Return [x, y] of the center of cell containing provided text 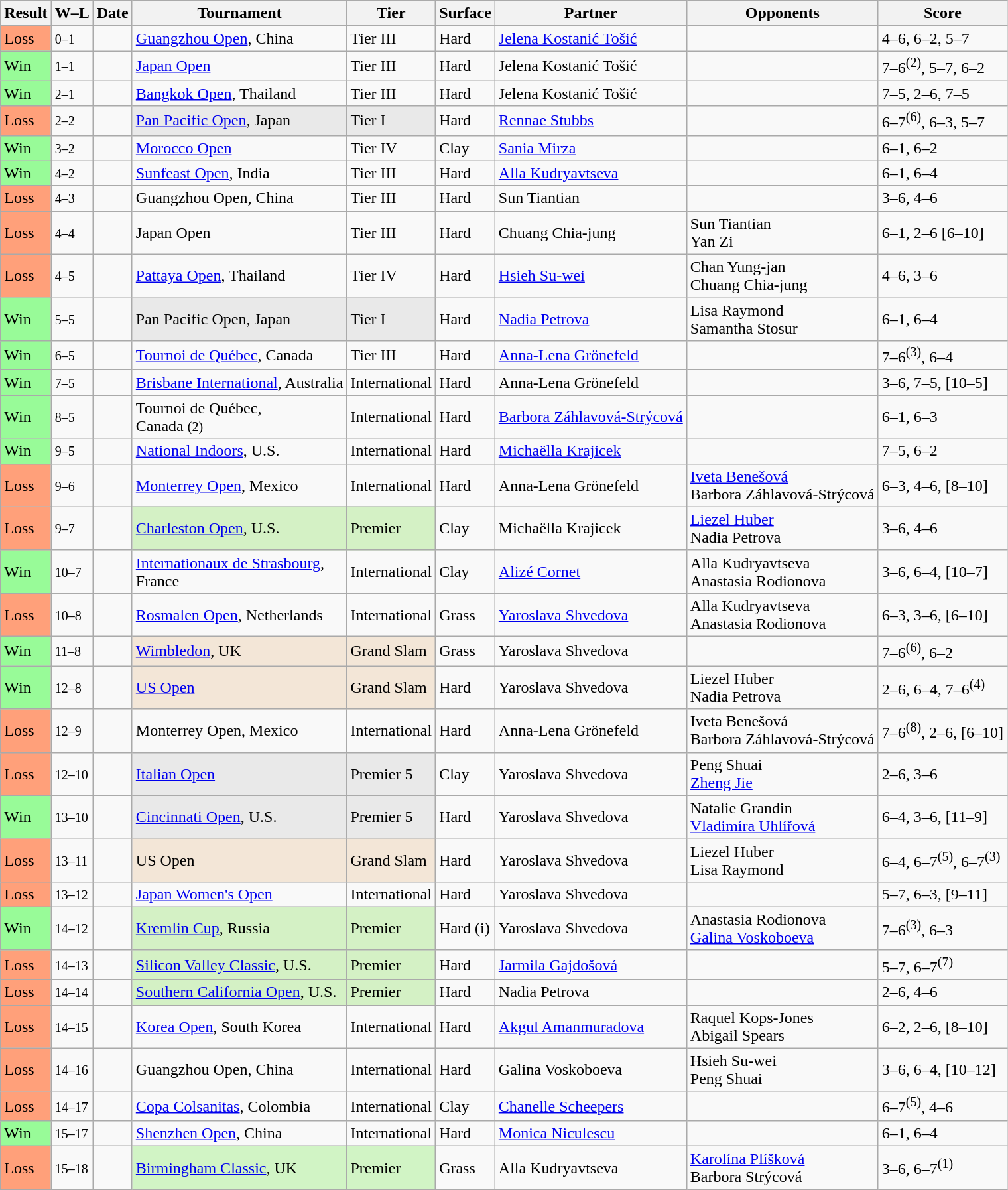
14–13 [72, 964]
Tier [391, 13]
Galina Voskoboeva [590, 1069]
14–15 [72, 1027]
Silicon Valley Classic, U.S. [239, 964]
Morocco Open [239, 148]
6–7(5), 4–6 [942, 1106]
Surface [466, 13]
7–6(3), 6–3 [942, 929]
5–7, 6–3, [9–11] [942, 894]
Raquel Kops-Jones Abigail Spears [783, 1027]
12–8 [72, 687]
Lisa Raymond Samantha Stosur [783, 318]
4–6, 3–6 [942, 276]
6–3, 3–6, [6–10] [942, 614]
Hsieh Su-wei Peng Shuai [783, 1069]
15–17 [72, 1134]
3–6, 7–5, [10–5] [942, 383]
Result [26, 13]
5–7, 6–7(7) [942, 964]
15–18 [72, 1167]
13–10 [72, 817]
Internationaux de Strasbourg, France [239, 572]
12–10 [72, 773]
Sania Mirza [590, 148]
14–12 [72, 929]
6–3, 4–6, [8–10] [942, 486]
Bangkok Open, Thailand [239, 93]
8–5 [72, 417]
12–9 [72, 731]
Brisbane International, Australia [239, 383]
Sun Tiantian Yan Zi [783, 232]
2–6, 3–6 [942, 773]
9–5 [72, 451]
Kremlin Cup, Russia [239, 929]
4–5 [72, 276]
Monica Niculescu [590, 1134]
Date [113, 13]
13–11 [72, 860]
6–1, 6–3 [942, 417]
Score [942, 13]
Japan Women's Open [239, 894]
2–6, 4–6 [942, 992]
Sun Tiantian [590, 198]
9–7 [72, 528]
3–6, 6–4, [10–12] [942, 1069]
6–2, 2–6, [8–10] [942, 1027]
Southern California Open, U.S. [239, 992]
6–5 [72, 356]
Barbora Záhlavová-Strýcová [590, 417]
6–7(6), 6–3, 5–7 [942, 121]
Partner [590, 13]
10–8 [72, 614]
4–3 [72, 198]
0–1 [72, 38]
Akgul Amanmuradova [590, 1027]
4–4 [72, 232]
7–6(8), 2–6, [6–10] [942, 731]
3–6, 6–4, [10–7] [942, 572]
14–16 [72, 1069]
Opponents [783, 13]
10–7 [72, 572]
Cincinnati Open, U.S. [239, 817]
7–6(2), 5–7, 6–2 [942, 66]
Hard (i) [466, 929]
Chanelle Scheepers [590, 1106]
14–17 [72, 1106]
2–1 [72, 93]
Italian Open [239, 773]
Sunfeast Open, India [239, 173]
Copa Colsanitas, Colombia [239, 1106]
5–5 [72, 318]
6–1, 6–2 [942, 148]
Natalie Grandin Vladimíra Uhlířová [783, 817]
Korea Open, South Korea [239, 1027]
Birmingham Classic, UK [239, 1167]
7–5, 2–6, 7–5 [942, 93]
7–6(6), 6–2 [942, 651]
Alizé Cornet [590, 572]
National Indoors, U.S. [239, 451]
7–5 [72, 383]
3–6, 6–7(1) [942, 1167]
Chan Yung-jan Chuang Chia-jung [783, 276]
11–8 [72, 651]
Jarmila Gajdošová [590, 964]
Rosmalen Open, Netherlands [239, 614]
6–1, 2–6 [6–10] [942, 232]
Chuang Chia-jung [590, 232]
7–6(3), 6–4 [942, 356]
Anastasia Rodionova Galina Voskoboeva [783, 929]
Liezel Huber Lisa Raymond [783, 860]
Hsieh Su-wei [590, 276]
Karolína Plíšková Barbora Strýcová [783, 1167]
9–6 [72, 486]
6–4, 6–7(5), 6–7(3) [942, 860]
13–12 [72, 894]
Tournoi de Québec, Canada [239, 356]
2–2 [72, 121]
1–1 [72, 66]
Wimbledon, UK [239, 651]
3–2 [72, 148]
Tournoi de Québec, Canada (2) [239, 417]
Rennae Stubbs [590, 121]
Shenzhen Open, China [239, 1134]
14–14 [72, 992]
Peng Shuai Zheng Jie [783, 773]
4–2 [72, 173]
7–5, 6–2 [942, 451]
Tournament [239, 13]
W–L [72, 13]
Charleston Open, U.S. [239, 528]
6–4, 3–6, [11–9] [942, 817]
Pattaya Open, Thailand [239, 276]
4–6, 6–2, 5–7 [942, 38]
2–6, 6–4, 7–6(4) [942, 687]
